Extract the [x, y] coordinate from the center of the cell holding the provided text.  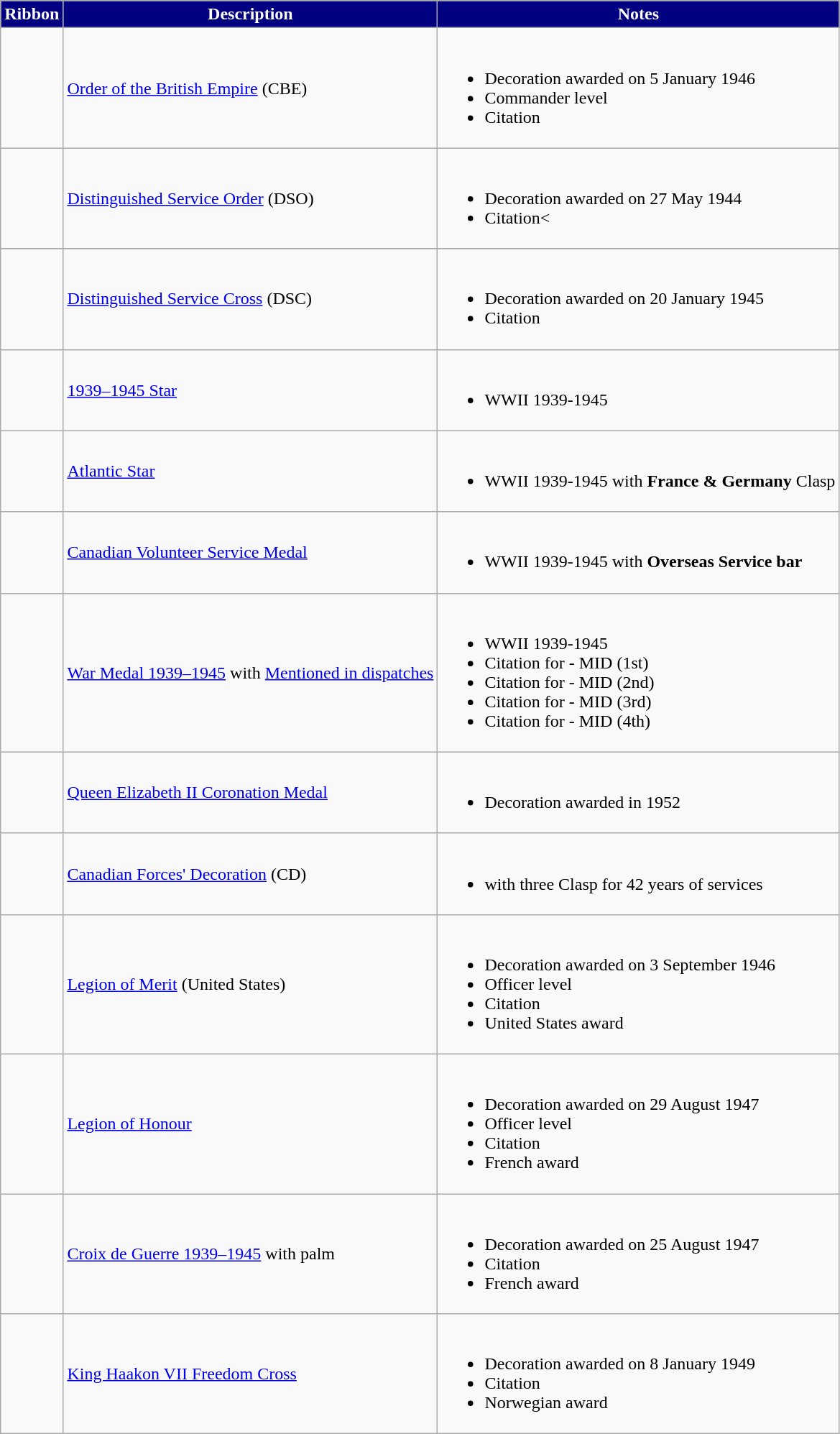
Canadian Volunteer Service Medal [250, 552]
Legion of Merit (United States) [250, 984]
Croix de Guerre 1939–1945 with palm [250, 1254]
Decoration awarded on 8 January 1949Citation Norwegian award [638, 1374]
Legion of Honour [250, 1123]
Decoration awarded in 1952 [638, 792]
WWII 1939-1945 [638, 390]
Order of the British Empire (CBE) [250, 88]
Decoration awarded on 25 August 1947Citation French award [638, 1254]
Decoration awarded on 27 May 1944Citation< [638, 198]
Decoration awarded on 20 January 1945Citation [638, 299]
with three Clasp for 42 years of services [638, 874]
1939–1945 Star [250, 390]
Decoration awarded on 3 September 1946Officer levelCitation United States award [638, 984]
War Medal 1939–1945 with Mentioned in dispatches [250, 673]
Ribbon [32, 14]
Decoration awarded on 5 January 1946Commander levelCitation [638, 88]
Queen Elizabeth II Coronation Medal [250, 792]
Distinguished Service Cross (DSC) [250, 299]
WWII 1939-1945 with France & Germany Clasp [638, 472]
Notes [638, 14]
Canadian Forces' Decoration (CD) [250, 874]
Distinguished Service Order (DSO) [250, 198]
Decoration awarded on 29 August 1947Officer levelCitation French award [638, 1123]
King Haakon VII Freedom Cross [250, 1374]
Description [250, 14]
WWII 1939-1945 with Overseas Service bar [638, 552]
Atlantic Star [250, 472]
WWII 1939-1945Citation for - MID (1st)Citation for - MID (2nd)Citation for - MID (3rd)Citation for - MID (4th) [638, 673]
